Provide the (X, Y) coordinate of the cell's center where the given text is located.  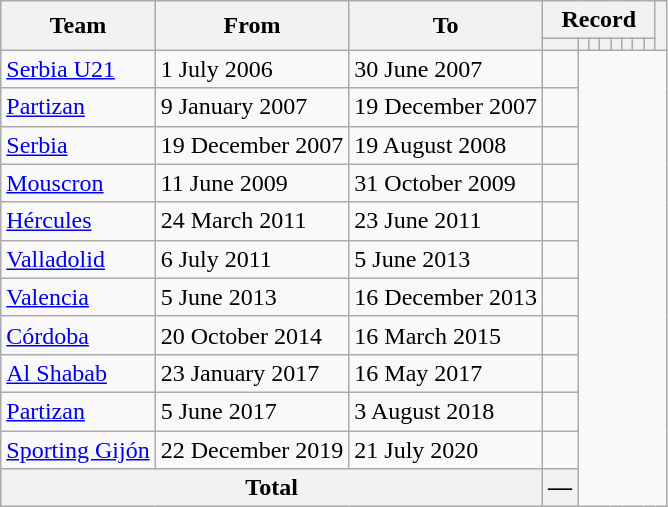
Valencia (78, 297)
16 May 2017 (446, 373)
Valladolid (78, 259)
Team (78, 26)
30 June 2007 (446, 69)
21 July 2020 (446, 449)
Al Shabab (78, 373)
Mouscron (78, 183)
16 March 2015 (446, 335)
Total (272, 488)
3 August 2018 (446, 411)
31 October 2009 (446, 183)
16 December 2013 (446, 297)
11 June 2009 (252, 183)
Hércules (78, 221)
19 August 2008 (446, 145)
20 October 2014 (252, 335)
23 June 2011 (446, 221)
Serbia U21 (78, 69)
Record (598, 20)
Sporting Gijón (78, 449)
Serbia (78, 145)
— (560, 488)
6 July 2011 (252, 259)
23 January 2017 (252, 373)
To (446, 26)
9 January 2007 (252, 107)
24 March 2011 (252, 221)
From (252, 26)
22 December 2019 (252, 449)
1 July 2006 (252, 69)
Córdoba (78, 335)
5 June 2017 (252, 411)
